Capture the cell that displays the provided text and extract its [X, Y] central coordinate. 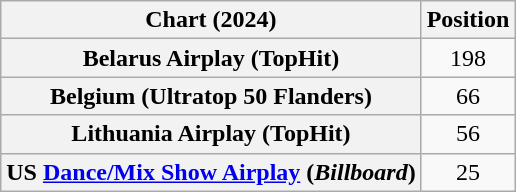
Belgium (Ultratop 50 Flanders) [211, 96]
66 [468, 96]
56 [468, 134]
Chart (2024) [211, 20]
25 [468, 172]
Position [468, 20]
US Dance/Mix Show Airplay (Billboard) [211, 172]
Belarus Airplay (TopHit) [211, 58]
198 [468, 58]
Lithuania Airplay (TopHit) [211, 134]
